Return the [X, Y] coordinate for the center point of the cell that contains the specified text.  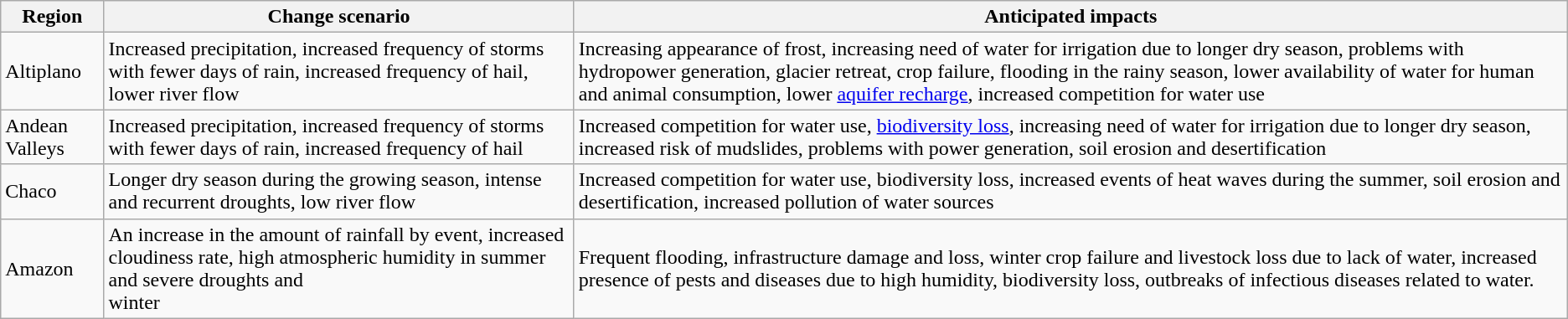
An increase in the amount of rainfall by event, increased cloudiness rate, high atmospheric humidity in summer and severe droughts andwinter [338, 268]
Amazon [52, 268]
Anticipated impacts [1070, 17]
Longer dry season during the growing season, intense and recurrent droughts, low river flow [338, 191]
Change scenario [338, 17]
Increased precipitation, increased frequency of storms with fewer days of rain, increased frequency of hail, lower river flow [338, 71]
Region [52, 17]
Chaco [52, 191]
Altiplano [52, 71]
Increased precipitation, increased frequency of storms with fewer days of rain, increased frequency of hail [338, 137]
Andean Valleys [52, 137]
